Search for the cell housing the specified text and yield its (x, y) center coordinate. 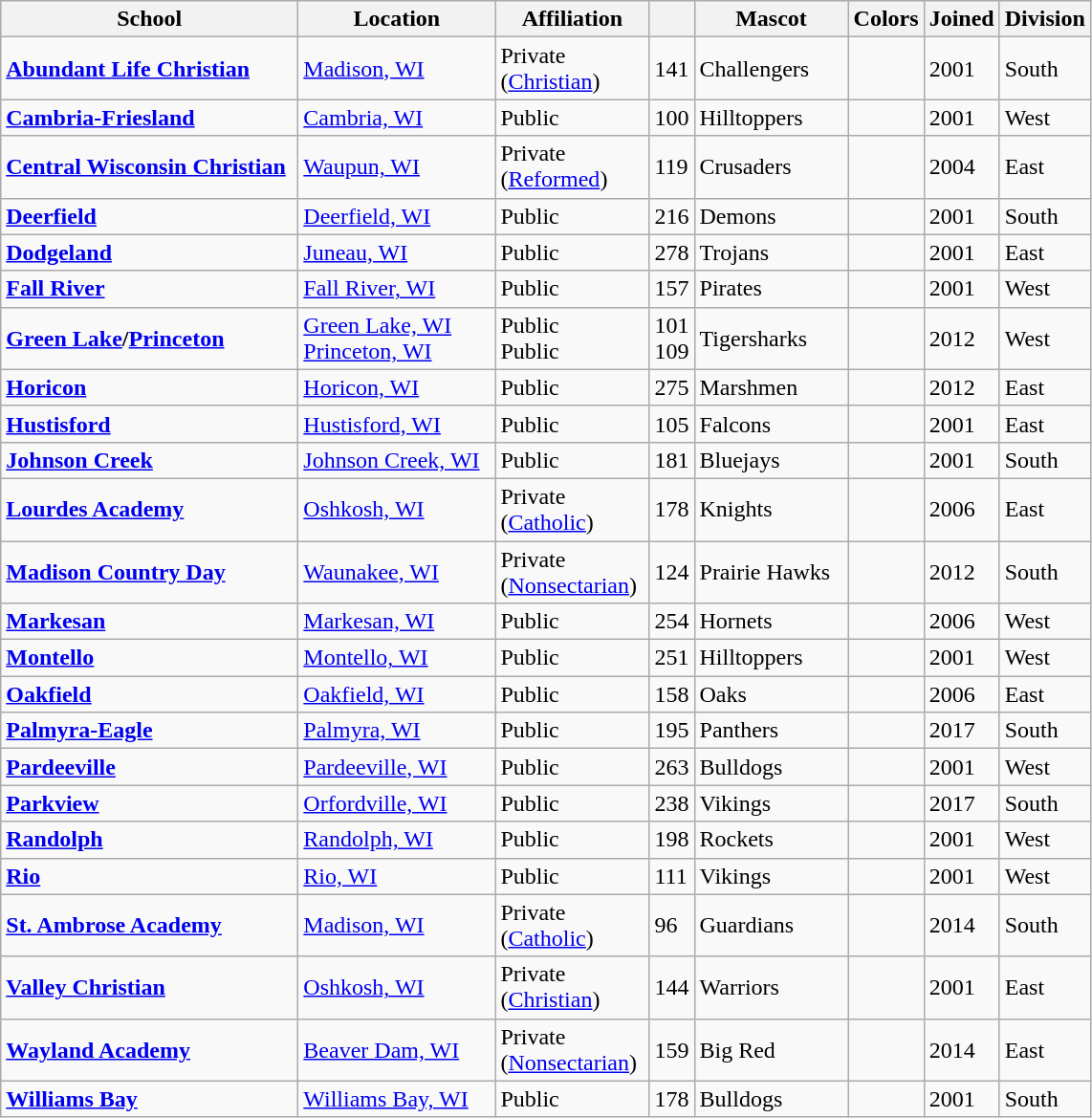
Parkview (149, 803)
Waunakee, WI (397, 572)
Marshmen (771, 387)
Green Lake, WIPrinceton, WI (397, 339)
111 (671, 876)
Oakfield (149, 694)
Crusaders (771, 166)
144 (671, 987)
Big Red (771, 1050)
School (149, 19)
Wayland Academy (149, 1050)
Warriors (771, 987)
141 (671, 69)
157 (671, 289)
Montello (149, 658)
158 (671, 694)
Pardeeville, WI (397, 767)
Green Lake/Princeton (149, 339)
Valley Christian (149, 987)
Cambria, WI (397, 118)
Orfordville, WI (397, 803)
Horicon (149, 387)
Panthers (771, 731)
Falcons (771, 424)
238 (671, 803)
278 (671, 252)
Lourdes Academy (149, 509)
Affiliation (572, 19)
Knights (771, 509)
Hustisford (149, 424)
251 (671, 658)
Madison Country Day (149, 572)
Deerfield, WI (397, 216)
Abundant Life Christian (149, 69)
Pardeeville (149, 767)
Guardians (771, 926)
PublicPublic (572, 339)
124 (671, 572)
Beaver Dam, WI (397, 1050)
Juneau, WI (397, 252)
Challengers (771, 69)
275 (671, 387)
Randolph (149, 840)
Williams Bay (149, 1099)
Dodgeland (149, 252)
Montello, WI (397, 658)
Cambria-Friesland (149, 118)
Hustisford, WI (397, 424)
198 (671, 840)
Joined (962, 19)
Central Wisconsin Christian (149, 166)
2004 (962, 166)
159 (671, 1050)
216 (671, 216)
Mascot (771, 19)
Oaks (771, 694)
105 (671, 424)
Colors (885, 19)
195 (671, 731)
Fall River, WI (397, 289)
Trojans (771, 252)
Fall River (149, 289)
100 (671, 118)
Rio, WI (397, 876)
Johnson Creek (149, 460)
Palmyra, WI (397, 731)
Private (Reformed) (572, 166)
181 (671, 460)
Hornets (771, 622)
Palmyra-Eagle (149, 731)
Location (397, 19)
Markesan (149, 622)
101109 (671, 339)
96 (671, 926)
Prairie Hawks (771, 572)
Rio (149, 876)
Pirates (771, 289)
Waupun, WI (397, 166)
Oakfield, WI (397, 694)
263 (671, 767)
Bluejays (771, 460)
Division (1044, 19)
Williams Bay, WI (397, 1099)
119 (671, 166)
Johnson Creek, WI (397, 460)
254 (671, 622)
St. Ambrose Academy (149, 926)
Tigersharks (771, 339)
Rockets (771, 840)
Demons (771, 216)
Markesan, WI (397, 622)
Randolph, WI (397, 840)
Deerfield (149, 216)
Horicon, WI (397, 387)
